For the text-containing cell, return its midpoint in (X, Y) coordinate format. 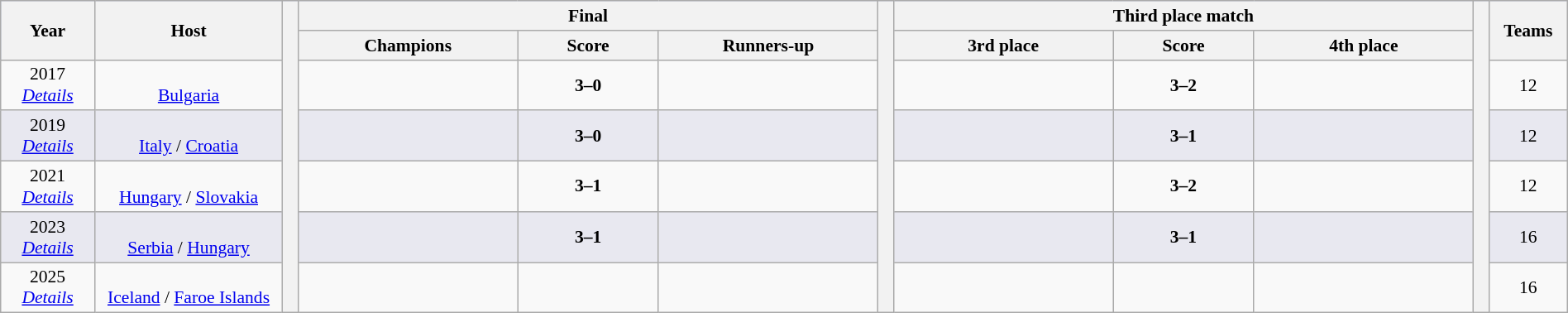
3rd place (1004, 46)
Italy / Croatia (189, 136)
Champions (409, 46)
Final (589, 16)
Host (189, 30)
Iceland / Faroe Islands (189, 288)
Year (48, 30)
2019Details (48, 136)
Runners-up (767, 46)
Serbia / Hungary (189, 237)
4th place (1363, 46)
Hungary / Slovakia (189, 187)
Teams (1528, 30)
2023Details (48, 237)
Third place match (1184, 16)
2025Details (48, 288)
2017Details (48, 84)
Bulgaria (189, 84)
2021Details (48, 187)
